Detect which cell encompasses the target text, then output its (x, y) center coordinate. 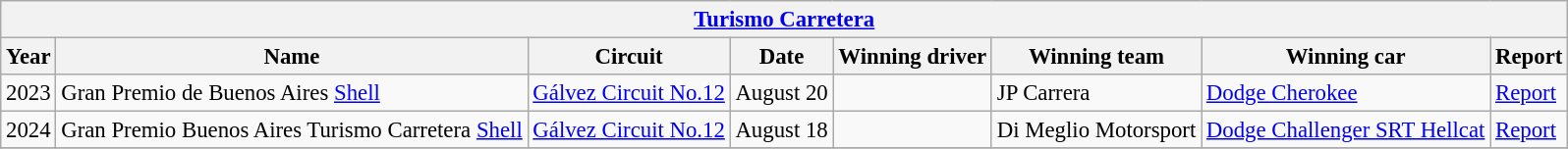
Winning car (1346, 57)
Gran Premio Buenos Aires Turismo Carretera Shell (292, 130)
Dodge Challenger SRT Hellcat (1346, 130)
2024 (28, 130)
Circuit (629, 57)
Date (782, 57)
Turismo Carretera (784, 20)
August 20 (782, 93)
Gran Premio de Buenos Aires Shell (292, 93)
Winning team (1096, 57)
2023 (28, 93)
Winning driver (912, 57)
JP Carrera (1096, 93)
Name (292, 57)
Year (28, 57)
Dodge Cherokee (1346, 93)
Di Meglio Motorsport (1096, 130)
August 18 (782, 130)
